Detect which cell encompasses the target text, then output its [X, Y] center coordinate. 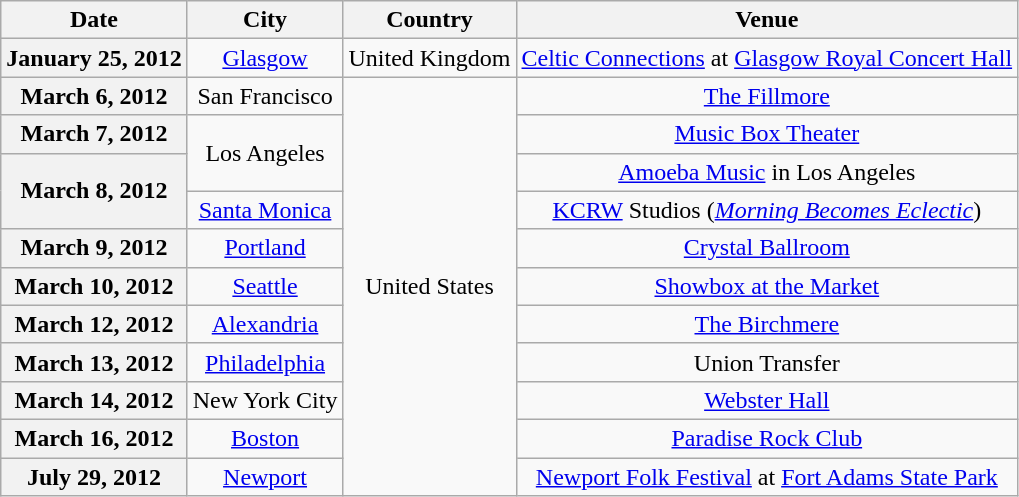
United Kingdom [430, 58]
March 16, 2012 [94, 438]
Philadelphia [265, 362]
Crystal Ballroom [767, 248]
July 29, 2012 [94, 477]
Newport Folk Festival at Fort Adams State Park [767, 477]
Seattle [265, 286]
Webster Hall [767, 400]
March 14, 2012 [94, 400]
The Birchmere [767, 324]
Glasgow [265, 58]
San Francisco [265, 96]
KCRW Studios (Morning Becomes Eclectic) [767, 210]
Boston [265, 438]
New York City [265, 400]
January 25, 2012 [94, 58]
March 8, 2012 [94, 191]
March 10, 2012 [94, 286]
March 13, 2012 [94, 362]
Newport [265, 477]
Portland [265, 248]
Union Transfer [767, 362]
Alexandria [265, 324]
City [265, 20]
Showbox at the Market [767, 286]
March 9, 2012 [94, 248]
March 6, 2012 [94, 96]
Venue [767, 20]
The Fillmore [767, 96]
Paradise Rock Club [767, 438]
March 12, 2012 [94, 324]
Los Angeles [265, 153]
Santa Monica [265, 210]
March 7, 2012 [94, 134]
Amoeba Music in Los Angeles [767, 172]
Music Box Theater [767, 134]
Date [94, 20]
Celtic Connections at Glasgow Royal Concert Hall [767, 58]
United States [430, 286]
Country [430, 20]
